Provide the [X, Y] coordinate of the cell's center where the given text is located.  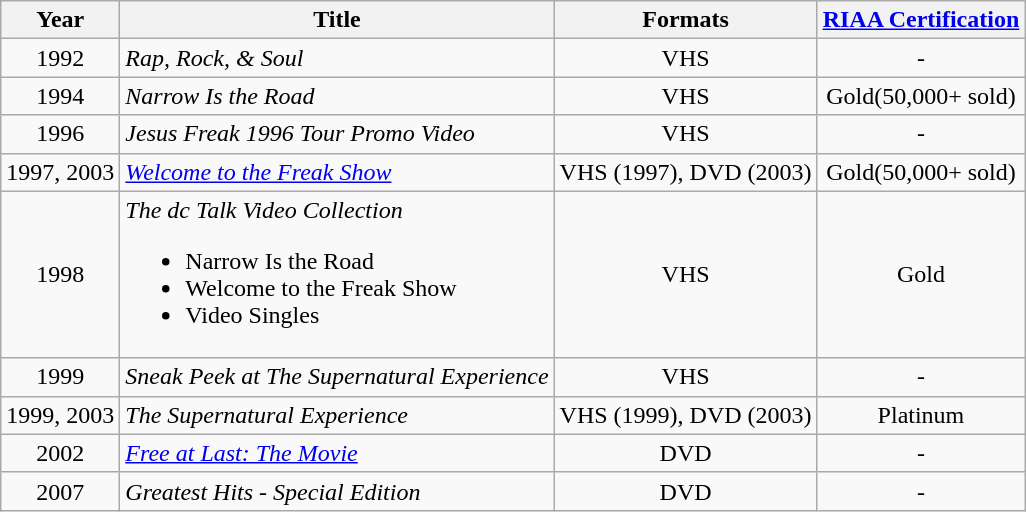
1992 [60, 58]
Formats [686, 20]
VHS (1997), DVD (2003) [686, 172]
Year [60, 20]
1994 [60, 96]
Platinum [921, 415]
Sneak Peek at The Supernatural Experience [337, 377]
Rap, Rock, & Soul [337, 58]
1999 [60, 377]
Jesus Freak 1996 Tour Promo Video [337, 134]
Gold [921, 274]
1997, 2003 [60, 172]
Welcome to the Freak Show [337, 172]
Greatest Hits - Special Edition [337, 491]
Narrow Is the Road [337, 96]
Title [337, 20]
1999, 2003 [60, 415]
1998 [60, 274]
2007 [60, 491]
The dc Talk Video CollectionNarrow Is the RoadWelcome to the Freak ShowVideo Singles [337, 274]
Free at Last: The Movie [337, 453]
RIAA Certification [921, 20]
2002 [60, 453]
The Supernatural Experience [337, 415]
1996 [60, 134]
VHS (1999), DVD (2003) [686, 415]
